Find where the given text appears and provide that cell's center as (x, y) coordinate. 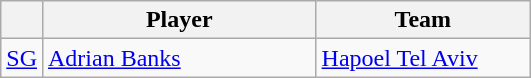
Team (423, 20)
Adrian Banks (179, 58)
Hapoel Tel Aviv (423, 58)
Player (179, 20)
SG (22, 58)
